Detect which cell encompasses the target text, then output its (X, Y) center coordinate. 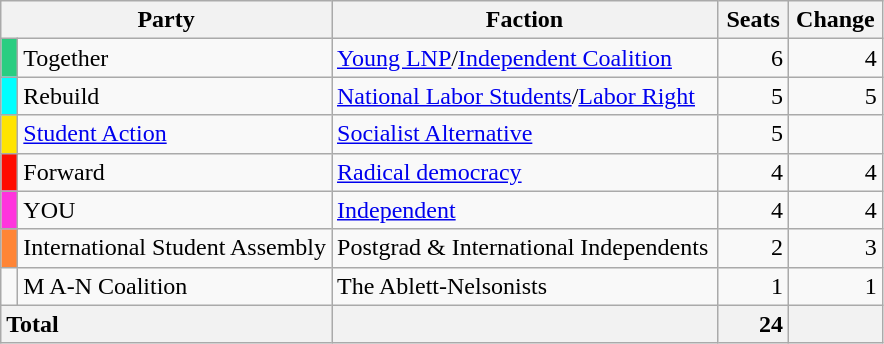
Forward (175, 172)
YOU (175, 210)
M A-N Coalition (175, 286)
Postgrad & International Independents (525, 248)
International Student Assembly (175, 248)
Radical democracy (525, 172)
24 (754, 324)
6 (754, 58)
Party (166, 20)
Total (166, 324)
3 (836, 248)
Rebuild (175, 96)
Young LNP/Independent Coalition (525, 58)
2 (754, 248)
Student Action (175, 134)
Together (175, 58)
The Ablett-Nelsonists (525, 286)
Change (836, 20)
Seats (754, 20)
Faction (525, 20)
Socialist Alternative (525, 134)
Independent (525, 210)
National Labor Students/Labor Right (525, 96)
